Provide the (x, y) coordinate of the cell's center where the given text is located.  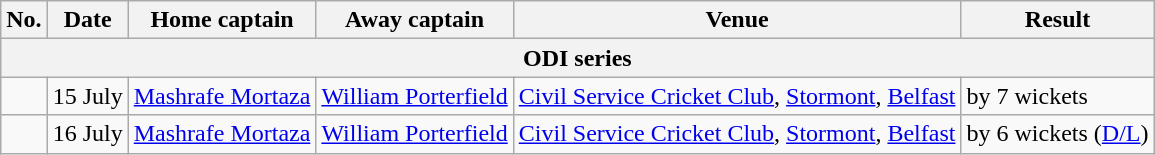
Date (88, 20)
Away captain (414, 20)
Home captain (222, 20)
by 7 wickets (1058, 96)
16 July (88, 134)
Result (1058, 20)
ODI series (578, 58)
by 6 wickets (D/L) (1058, 134)
15 July (88, 96)
No. (24, 20)
Venue (737, 20)
